Find where the given text appears and provide that cell's center as [x, y] coordinate. 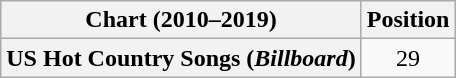
Position [408, 20]
US Hot Country Songs (Billboard) [181, 58]
Chart (2010–2019) [181, 20]
29 [408, 58]
